Provide the [x, y] coordinate of the cell's center where the given text is located.  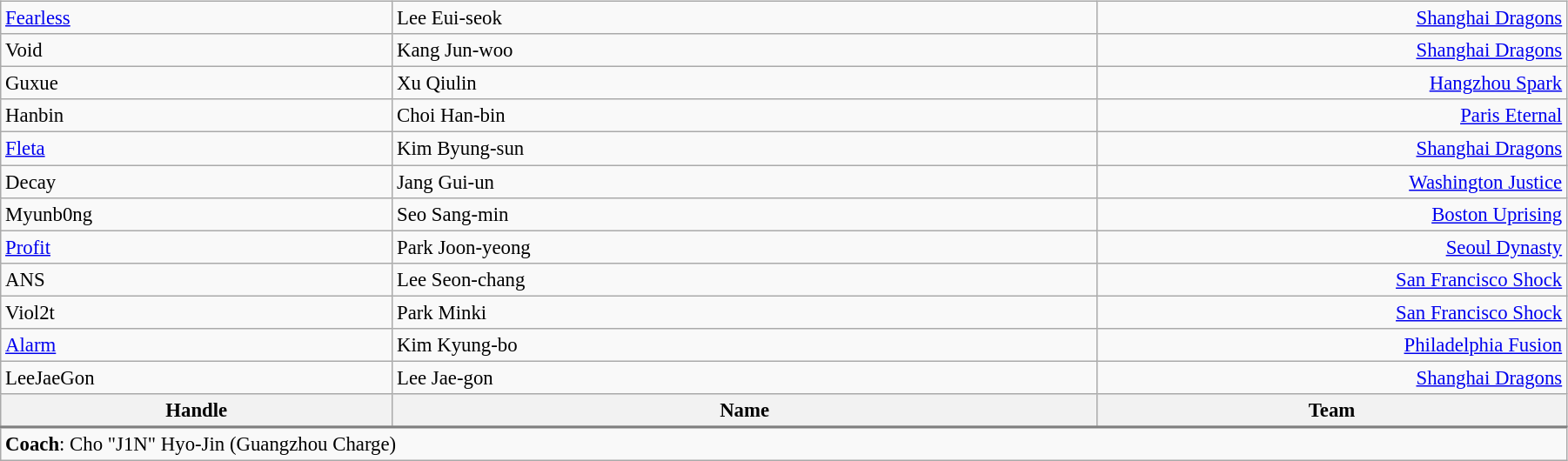
Kim Byung-sun [745, 149]
Alarm [197, 344]
Fearless [197, 18]
Handle [197, 411]
Xu Qiulin [745, 84]
Jang Gui-un [745, 182]
Fleta [197, 149]
Kang Jun-woo [745, 50]
Lee Eui-seok [745, 18]
Boston Uprising [1332, 214]
Myunb0ng [197, 214]
Name [745, 411]
LeeJaeGon [197, 377]
Washington Justice [1332, 182]
Void [197, 50]
Coach: Cho "J1N" Hyo-Jin (Guangzhou Charge) [784, 443]
Park Minki [745, 312]
Seo Sang-min [745, 214]
Viol2t [197, 312]
Profit [197, 247]
ANS [197, 279]
Hanbin [197, 116]
Choi Han-bin [745, 116]
Decay [197, 182]
Hangzhou Spark [1332, 84]
Seoul Dynasty [1332, 247]
Lee Jae-gon [745, 377]
Team [1332, 411]
Paris Eternal [1332, 116]
Guxue [197, 84]
Lee Seon-chang [745, 279]
Kim Kyung-bo [745, 344]
Philadelphia Fusion [1332, 344]
Park Joon-yeong [745, 247]
